Return the (x, y) coordinate for the center point of the cell that contains the specified text.  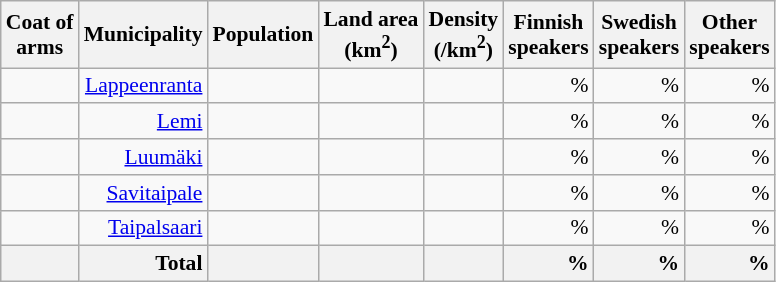
Lappeenranta (144, 86)
Population (262, 34)
Savitaipale (144, 193)
Land area(km2) (370, 34)
Luumäki (144, 157)
Coat ofarms (40, 34)
Total (144, 264)
Swedishspeakers (639, 34)
Finnishspeakers (548, 34)
Otherspeakers (729, 34)
Municipality (144, 34)
Density(/km2) (463, 34)
Taipalsaari (144, 228)
Lemi (144, 122)
